Provide the [X, Y] coordinate of the cell's center where the given text is located.  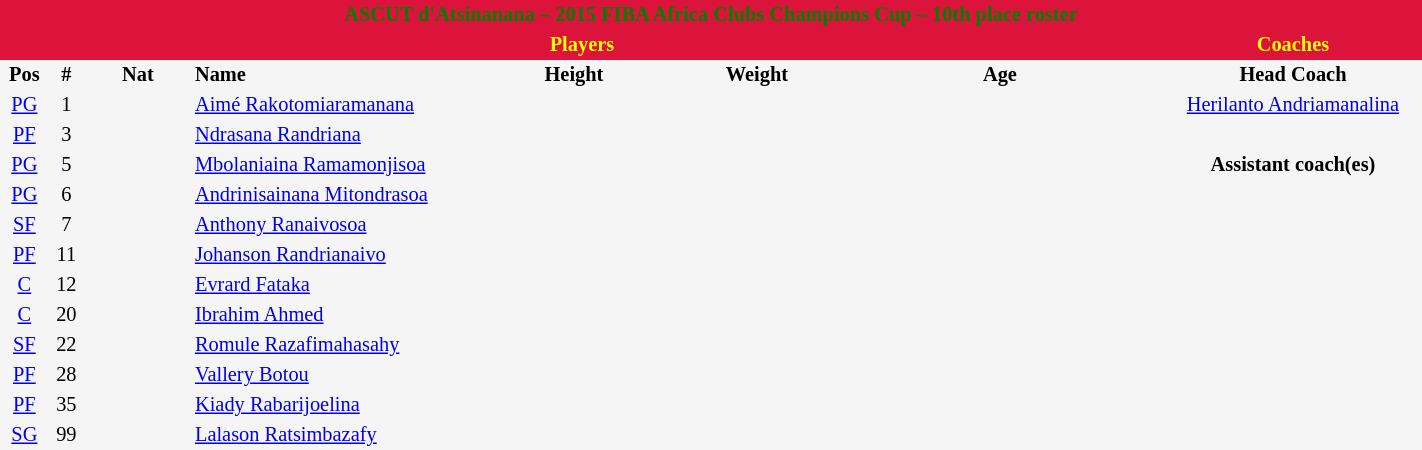
5 [66, 165]
Ibrahim Ahmed [331, 315]
Evrard Fataka [331, 285]
Head Coach [1293, 75]
Assistant coach(es) [1293, 165]
Pos [24, 75]
3 [66, 135]
Andrinisainana Mitondrasoa [331, 195]
Anthony Ranaivosoa [331, 225]
Coaches [1293, 45]
Herilanto Andriamanalina [1293, 105]
6 [66, 195]
35 [66, 405]
Name [331, 75]
Vallery Botou [331, 375]
Weight [757, 75]
ASCUT d'Atsinanana – 2015 FIBA Africa Clubs Champions Cup – 10th place roster [711, 15]
Lalason Ratsimbazafy [331, 435]
Aimé Rakotomiaramanana [331, 105]
Ndrasana Randriana [331, 135]
Kiady Rabarijoelina [331, 405]
99 [66, 435]
12 [66, 285]
Nat [138, 75]
1 [66, 105]
Height [574, 75]
Romule Razafimahasahy [331, 345]
Johanson Randrianaivo [331, 255]
28 [66, 375]
7 [66, 225]
Players [582, 45]
20 [66, 315]
Age [1000, 75]
SG [24, 435]
11 [66, 255]
# [66, 75]
22 [66, 345]
Mbolaniaina Ramamonjisoa [331, 165]
